Find where the given text appears and provide that cell's center as (X, Y) coordinate. 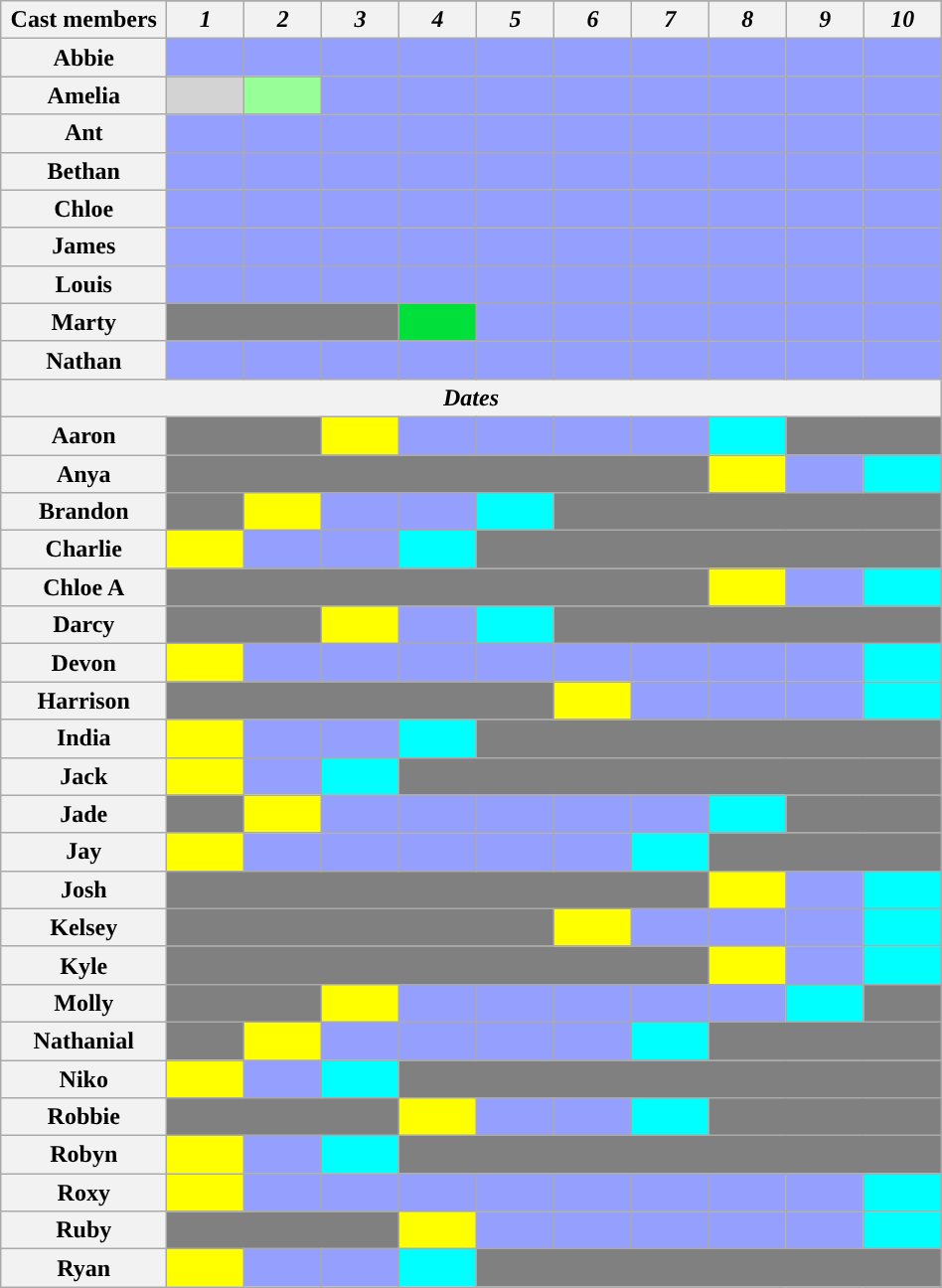
Harrison (83, 701)
Dates (471, 398)
Amelia (83, 95)
4 (438, 20)
Niko (83, 1078)
Devon (83, 663)
9 (825, 20)
Bethan (83, 171)
7 (670, 20)
Chloe (83, 209)
Molly (83, 1003)
5 (516, 20)
Kelsey (83, 927)
Jay (83, 852)
Charlie (83, 550)
Marty (83, 322)
Cast members (83, 20)
Jack (83, 776)
Robyn (83, 1155)
Nathan (83, 360)
Robbie (83, 1117)
Abbie (83, 58)
Roxy (83, 1193)
Brandon (83, 512)
Aaron (83, 435)
6 (592, 20)
1 (206, 20)
Josh (83, 889)
10 (902, 20)
Nathanial (83, 1041)
2 (283, 20)
Chloe A (83, 587)
3 (361, 20)
8 (747, 20)
Darcy (83, 625)
Ruby (83, 1230)
Jade (83, 814)
Anya (83, 474)
India (83, 738)
James (83, 246)
Louis (83, 284)
Kyle (83, 965)
Ryan (83, 1268)
Ant (83, 133)
